Provide the (x, y) coordinate of the cell's center where the given text is located.  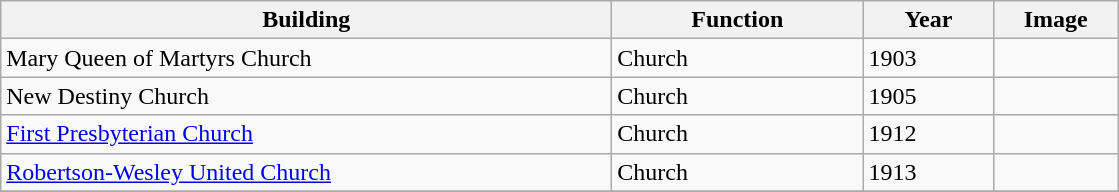
1912 (928, 134)
Image (1056, 20)
New Destiny Church (306, 96)
Robertson-Wesley United Church (306, 172)
Mary Queen of Martyrs Church (306, 58)
1903 (928, 58)
Function (738, 20)
1905 (928, 96)
Year (928, 20)
1913 (928, 172)
Building (306, 20)
First Presbyterian Church (306, 134)
